Provide the [X, Y] coordinate of the cell's center where the given text is located.  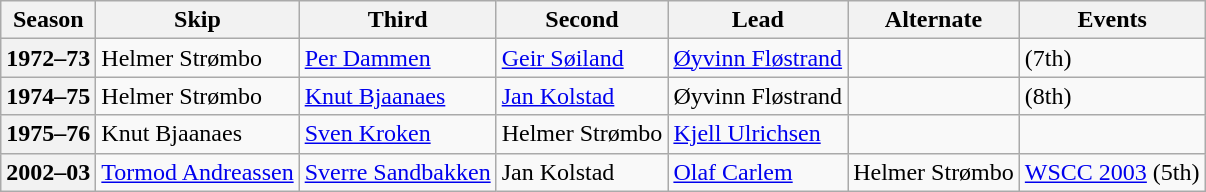
Events [1112, 20]
(7th) [1112, 58]
1975–76 [48, 134]
Lead [758, 20]
Sverre Sandbakken [398, 172]
2002–03 [48, 172]
Olaf Carlem [758, 172]
Sven Kroken [398, 134]
Per Dammen [398, 58]
Geir Søiland [582, 58]
WSCC 2003 (5th) [1112, 172]
Second [582, 20]
Alternate [934, 20]
Third [398, 20]
Season [48, 20]
Skip [198, 20]
1974–75 [48, 96]
Kjell Ulrichsen [758, 134]
(8th) [1112, 96]
Tormod Andreassen [198, 172]
1972–73 [48, 58]
